Return the (X, Y) coordinate for the center point of the cell that contains the specified text.  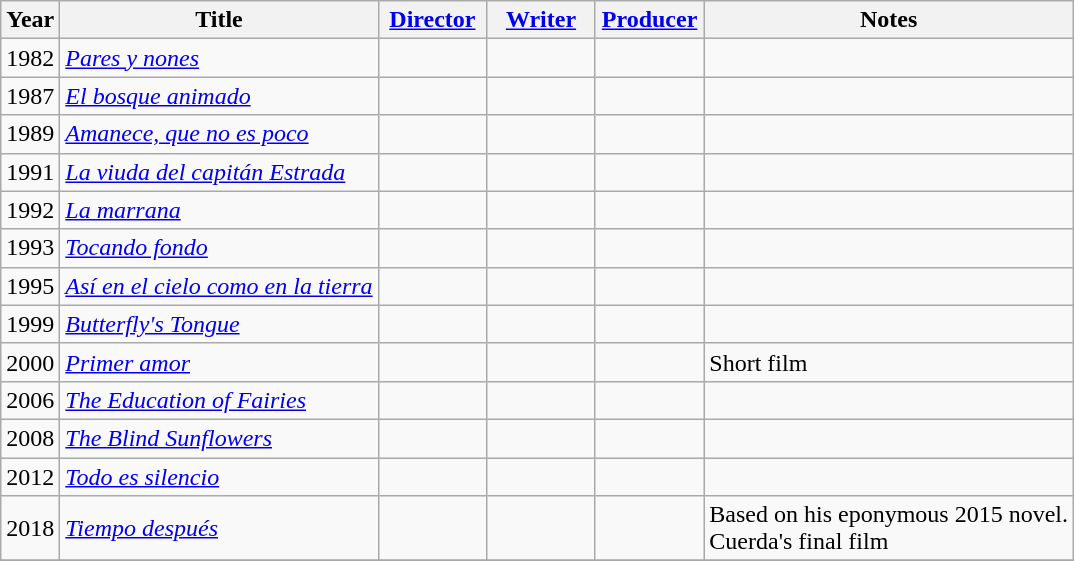
El bosque animado (219, 96)
1999 (30, 324)
1982 (30, 58)
Pares y nones (219, 58)
Director (432, 20)
Producer (650, 20)
Amanece, que no es poco (219, 134)
La viuda del capitán Estrada (219, 172)
Notes (889, 20)
2018 (30, 528)
2008 (30, 438)
2000 (30, 362)
Todo es silencio (219, 477)
1995 (30, 286)
The Education of Fairies (219, 400)
La marrana (219, 210)
Butterfly's Tongue (219, 324)
Writer (542, 20)
Title (219, 20)
Short film (889, 362)
1987 (30, 96)
1989 (30, 134)
1993 (30, 248)
Primer amor (219, 362)
Así en el cielo como en la tierra (219, 286)
Tocando fondo (219, 248)
The Blind Sunflowers (219, 438)
2006 (30, 400)
Based on his eponymous 2015 novel.Cuerda's final film (889, 528)
Year (30, 20)
1991 (30, 172)
1992 (30, 210)
Tiempo después (219, 528)
2012 (30, 477)
